Output the [x, y] coordinate of the center of the cell containing the given text.  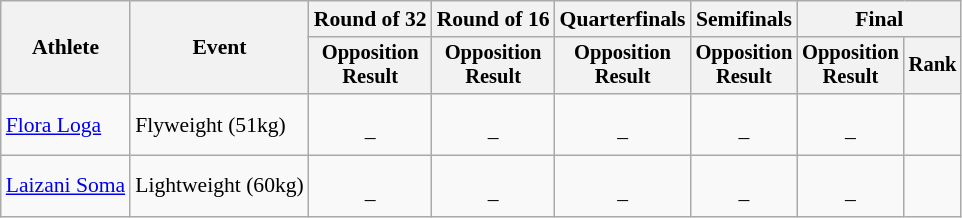
Round of 32 [370, 19]
Rank [933, 66]
Round of 16 [494, 19]
Semifinals [744, 19]
Flyweight (51kg) [220, 124]
Flora Loga [66, 124]
Athlete [66, 48]
Lightweight (60kg) [220, 186]
Event [220, 48]
Laizani Soma [66, 186]
Quarterfinals [623, 19]
Final [879, 19]
